Return the [X, Y] coordinate for the center point of the cell that contains the specified text.  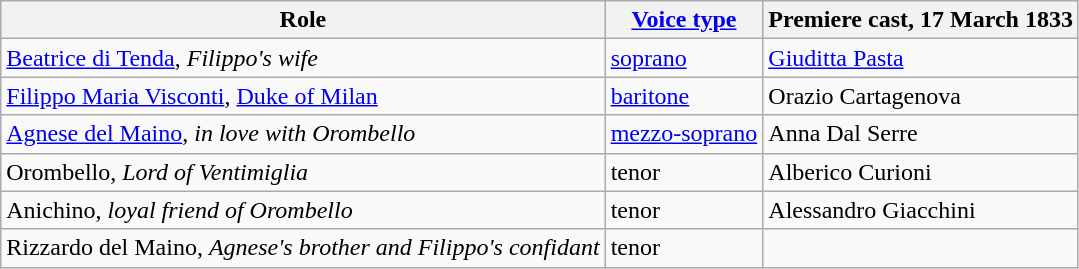
mezzo-soprano [684, 134]
Anna Dal Serre [921, 134]
Orazio Cartagenova [921, 96]
Agnese del Maino, in love with Orombello [303, 134]
Anichino, loyal friend of Orombello [303, 210]
baritone [684, 96]
soprano [684, 58]
Premiere cast, 17 March 1833 [921, 20]
Giuditta Pasta [921, 58]
Beatrice di Tenda, Filippo's wife [303, 58]
Role [303, 20]
Voice type [684, 20]
Orombello, Lord of Ventimiglia [303, 172]
Alessandro Giacchini [921, 210]
Filippo Maria Visconti, Duke of Milan [303, 96]
Rizzardo del Maino, Agnese's brother and Filippo's confidant [303, 248]
Alberico Curioni [921, 172]
